Detect which cell encompasses the target text, then output its [X, Y] center coordinate. 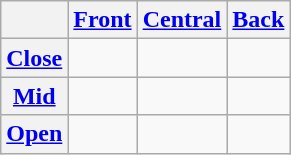
Central [182, 20]
Close [34, 58]
Open [34, 134]
Back [258, 20]
Front [102, 20]
Mid [34, 96]
